Detect which cell encompasses the target text, then output its (x, y) center coordinate. 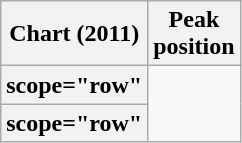
Peakposition (194, 34)
Chart (2011) (74, 34)
